From the cell containing the given text, extract its center point as (X, Y) coordinate. 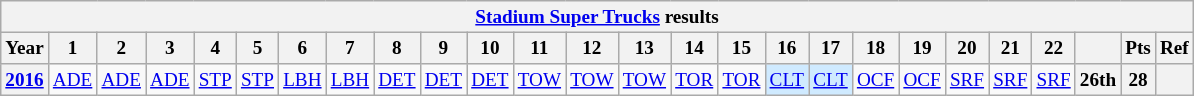
1 (72, 48)
6 (303, 48)
21 (1010, 48)
4 (215, 48)
16 (787, 48)
14 (694, 48)
18 (875, 48)
22 (1054, 48)
8 (397, 48)
15 (742, 48)
5 (257, 48)
19 (922, 48)
11 (539, 48)
Ref (1174, 48)
9 (443, 48)
Pts (1138, 48)
20 (966, 48)
13 (644, 48)
3 (170, 48)
17 (831, 48)
Year (25, 48)
28 (1138, 80)
2 (122, 48)
2016 (25, 80)
12 (592, 48)
26th (1098, 80)
7 (350, 48)
Stadium Super Trucks results (598, 17)
10 (490, 48)
